Identify which cell holds the provided text, then report its [X, Y] central coordinate. 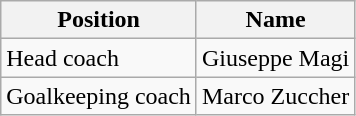
Giuseppe Magi [275, 58]
Position [99, 20]
Marco Zuccher [275, 96]
Name [275, 20]
Goalkeeping coach [99, 96]
Head coach [99, 58]
